Extract the (X, Y) coordinate from the center of the cell holding the provided text.  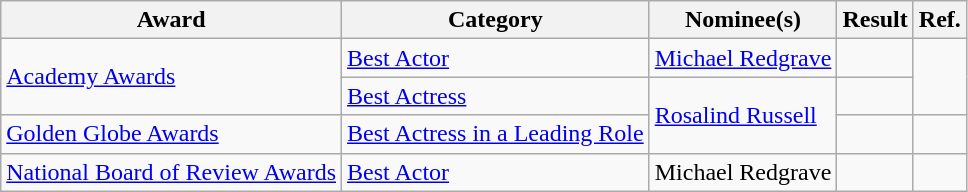
Academy Awards (172, 77)
Nominee(s) (743, 20)
National Board of Review Awards (172, 172)
Best Actress (496, 96)
Golden Globe Awards (172, 134)
Result (875, 20)
Rosalind Russell (743, 115)
Category (496, 20)
Best Actress in a Leading Role (496, 134)
Award (172, 20)
Ref. (940, 20)
